Extract the (X, Y) coordinate from the center of the cell holding the provided text.  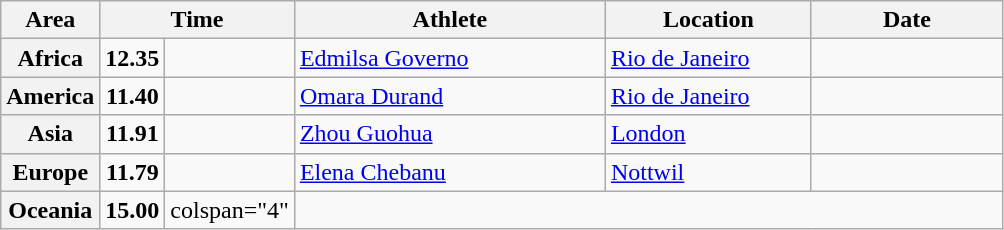
Elena Chebanu (450, 172)
15.00 (132, 210)
Time (198, 20)
America (50, 96)
Date (906, 20)
Asia (50, 134)
Omara Durand (450, 96)
12.35 (132, 58)
Africa (50, 58)
Nottwil (708, 172)
London (708, 134)
11.79 (132, 172)
Europe (50, 172)
11.91 (132, 134)
Athlete (450, 20)
Area (50, 20)
colspan="4" (230, 210)
Zhou Guohua (450, 134)
11.40 (132, 96)
Location (708, 20)
Oceania (50, 210)
Edmilsa Governo (450, 58)
